Find where the given text appears and provide that cell's center as [X, Y] coordinate. 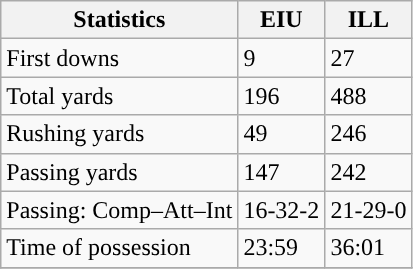
196 [282, 96]
36:01 [368, 248]
Passing: Comp–Att–Int [120, 210]
21-29-0 [368, 210]
ILL [368, 20]
246 [368, 134]
49 [282, 134]
Statistics [120, 20]
Rushing yards [120, 134]
16-32-2 [282, 210]
Time of possession [120, 248]
Passing yards [120, 172]
242 [368, 172]
23:59 [282, 248]
EIU [282, 20]
First downs [120, 58]
27 [368, 58]
Total yards [120, 96]
147 [282, 172]
488 [368, 96]
9 [282, 58]
